Capture the cell that displays the provided text and extract its [x, y] central coordinate. 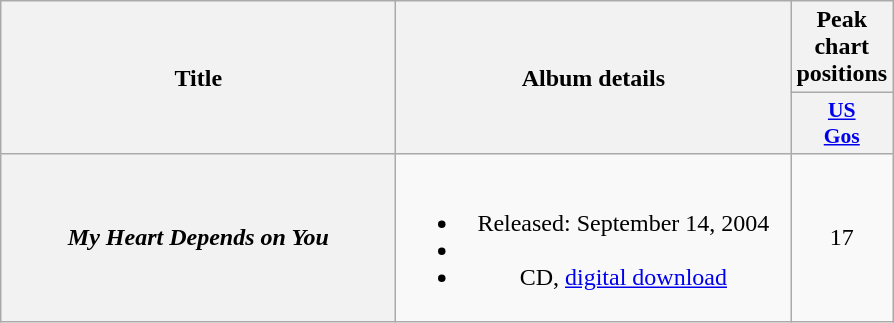
17 [842, 238]
My Heart Depends on You [198, 238]
Released: September 14, 2004CD, digital download [594, 238]
Album details [594, 78]
Title [198, 78]
Peak chart positions [842, 47]
USGos [842, 124]
